Return the [x, y] coordinate for the center point of the cell that contains the specified text.  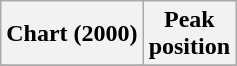
Peakposition [189, 34]
Chart (2000) [72, 34]
